Capture the cell that displays the provided text and extract its [X, Y] central coordinate. 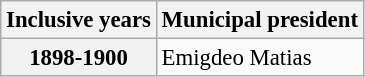
Inclusive years [79, 20]
1898-1900 [79, 58]
Emigdeo Matias [260, 58]
Municipal president [260, 20]
